Find where the given text appears and provide that cell's center as [x, y] coordinate. 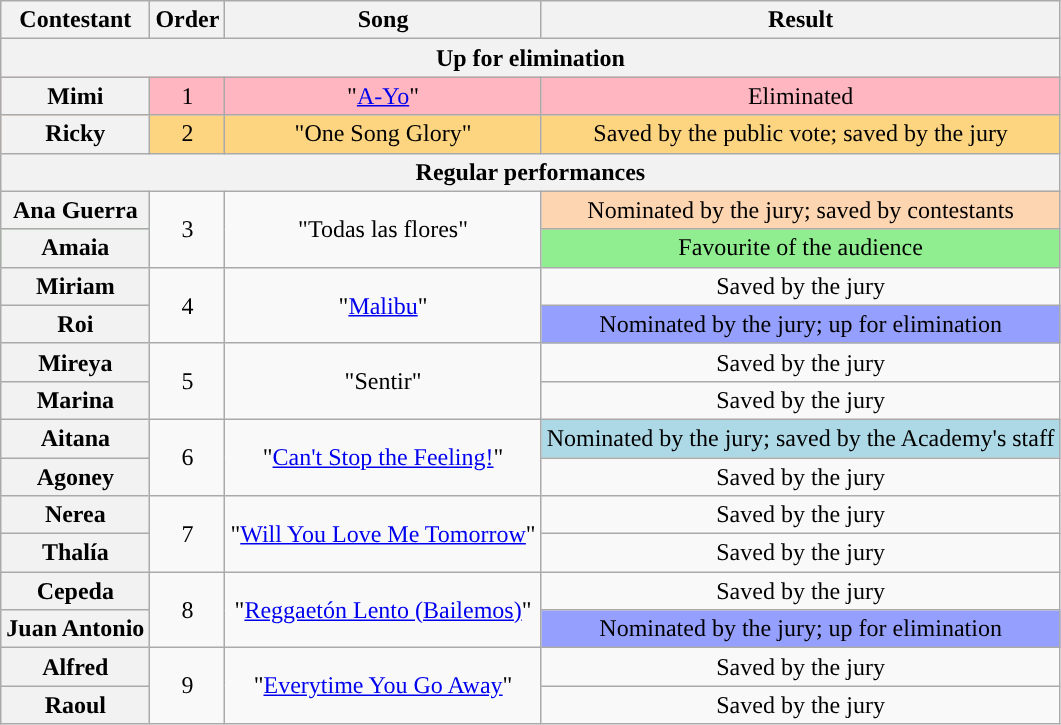
Marina [76, 400]
Contestant [76, 20]
"Sentir" [383, 381]
Result [800, 20]
Mireya [76, 362]
9 [188, 686]
"Malibu" [383, 305]
6 [188, 457]
"Everytime You Go Away" [383, 686]
5 [188, 381]
"Can't Stop the Feeling!" [383, 457]
3 [188, 229]
Alfred [76, 667]
Amaia [76, 248]
Agoney [76, 477]
Raoul [76, 705]
Eliminated [800, 96]
8 [188, 610]
"Will You Love Me Tomorrow" [383, 534]
Up for elimination [530, 58]
"Todas las flores" [383, 229]
Ricky [76, 134]
Nominated by the jury; saved by the Academy's staff [800, 438]
1 [188, 96]
"A-Yo" [383, 96]
Juan Antonio [76, 629]
"One Song Glory" [383, 134]
Favourite of the audience [800, 248]
Saved by the public vote; saved by the jury [800, 134]
Aitana [76, 438]
"Reggaetón Lento (Bailemos)" [383, 610]
Cepeda [76, 591]
4 [188, 305]
Regular performances [530, 172]
Nerea [76, 515]
Miriam [76, 286]
7 [188, 534]
2 [188, 134]
Roi [76, 324]
Ana Guerra [76, 210]
Nominated by the jury; saved by contestants [800, 210]
Order [188, 20]
Song [383, 20]
Thalía [76, 553]
Mimi [76, 96]
